Scan for the cell matching the given text and deliver its (X, Y) coordinate at center. 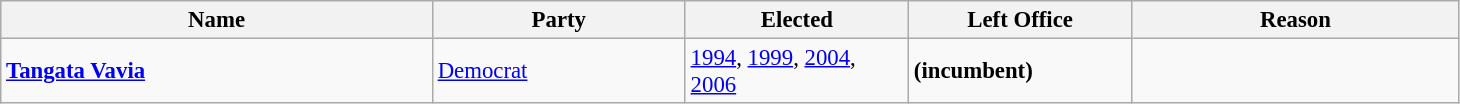
Tangata Vavia (217, 72)
Name (217, 20)
Left Office (1020, 20)
Party (558, 20)
(incumbent) (1020, 72)
Elected (796, 20)
1994, 1999, 2004, 2006 (796, 72)
Democrat (558, 72)
Reason (1296, 20)
